For the text-containing cell, return its midpoint in [x, y] coordinate format. 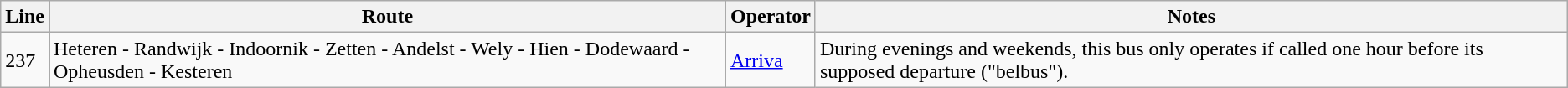
During evenings and weekends, this bus only operates if called one hour before its supposed departure ("belbus"). [1191, 60]
Notes [1191, 17]
Arriva [771, 60]
Route [387, 17]
Operator [771, 17]
Heteren - Randwijk - Indoornik - Zetten - Andelst - Wely - Hien - Dodewaard - Opheusden - Kesteren [387, 60]
237 [25, 60]
Line [25, 17]
